Detect which cell encompasses the target text, then output its [x, y] center coordinate. 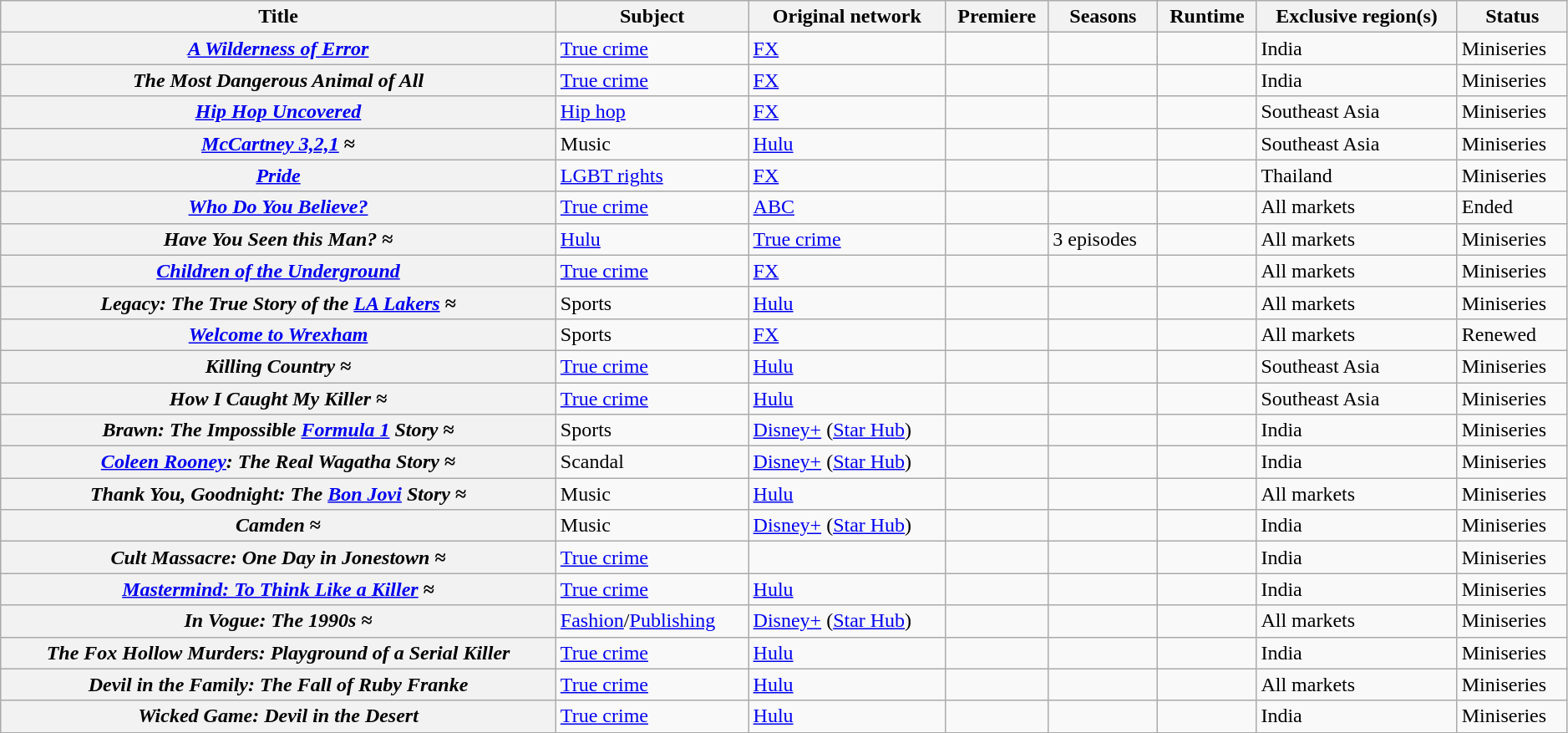
Runtime [1207, 17]
Welcome to Wrexham [279, 334]
Children of the Underground [279, 271]
3 episodes [1103, 239]
ABC [847, 207]
A Wilderness of Error [279, 48]
The Most Dangerous Animal of All [279, 80]
Have You Seen this Man? ≈ [279, 239]
Ended [1512, 207]
Who Do You Believe? [279, 207]
Thank You, Goodnight: The Bon Jovi Story ≈ [279, 494]
McCartney 3,2,1 ≈ [279, 144]
Killing Country ≈ [279, 366]
Seasons [1103, 17]
In Vogue: The 1990s ≈ [279, 621]
Cult Massacre: One Day in Jonestown ≈ [279, 557]
Hip Hop Uncovered [279, 112]
Legacy: The True Story of the LA Lakers ≈ [279, 303]
Status [1512, 17]
Coleen Rooney: The Real Wagatha Story ≈ [279, 462]
Mastermind: To Think Like a Killer ≈ [279, 589]
Thailand [1357, 176]
Pride [279, 176]
Subject [652, 17]
Devil in the Family: The Fall of Ruby Franke [279, 685]
Camden ≈ [279, 526]
Renewed [1512, 334]
LGBT rights [652, 176]
Premiere [997, 17]
Title [279, 17]
Brawn: The Impossible Formula 1 Story ≈ [279, 430]
Fashion/Publishing [652, 621]
Hip hop [652, 112]
How I Caught My Killer ≈ [279, 399]
The Fox Hollow Murders: Playground of a Serial Killer [279, 653]
Original network [847, 17]
Exclusive region(s) [1357, 17]
Scandal [652, 462]
Wicked Game: Devil in the Desert [279, 716]
